Locate the cell with the specified text and output its [x, y] center coordinate. 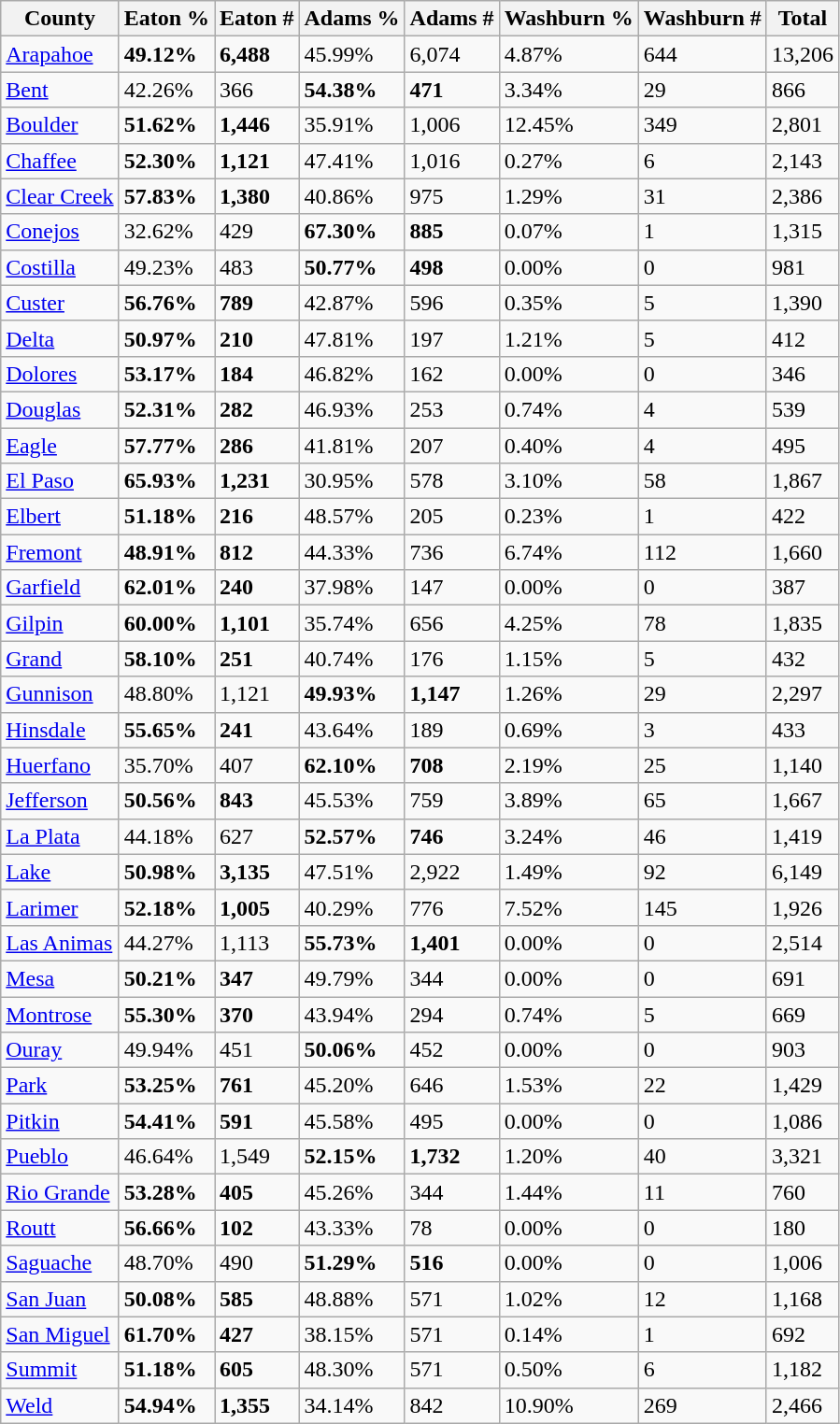
La Plata [60, 836]
50.06% [351, 1050]
669 [802, 1014]
2,297 [802, 694]
Montrose [60, 1014]
48.30% [351, 1370]
Lake [60, 872]
Gunnison [60, 694]
1.49% [568, 872]
1,140 [802, 765]
347 [257, 978]
433 [802, 730]
596 [452, 303]
52.18% [166, 907]
253 [452, 409]
48.88% [351, 1299]
Saguache [60, 1263]
San Miguel [60, 1334]
25 [703, 765]
43.64% [351, 730]
10.90% [568, 1405]
Conejos [60, 232]
0.50% [568, 1370]
1,667 [802, 801]
1,101 [257, 623]
516 [452, 1263]
50.08% [166, 1299]
1,231 [257, 481]
40.29% [351, 907]
Rio Grande [60, 1192]
50.77% [351, 267]
Chaffee [60, 161]
197 [452, 338]
370 [257, 1014]
981 [802, 267]
205 [452, 517]
Elbert [60, 517]
58 [703, 481]
189 [452, 730]
40.74% [351, 659]
50.56% [166, 801]
498 [452, 267]
269 [703, 1405]
Weld [60, 1405]
52.30% [166, 161]
Fremont [60, 552]
210 [257, 338]
240 [257, 588]
Eaton # [257, 19]
585 [257, 1299]
346 [802, 374]
40 [703, 1157]
62.10% [351, 765]
0.69% [568, 730]
44.18% [166, 836]
46.93% [351, 409]
65 [703, 801]
43.33% [351, 1228]
48.80% [166, 694]
37.98% [351, 588]
483 [257, 267]
842 [452, 1405]
43.94% [351, 1014]
1,732 [452, 1157]
46.64% [166, 1157]
48.57% [351, 517]
885 [452, 232]
54.94% [166, 1405]
591 [257, 1121]
1,446 [257, 125]
1,867 [802, 481]
1.15% [568, 659]
48.70% [166, 1263]
49.12% [166, 54]
760 [802, 1192]
746 [452, 836]
Pitkin [60, 1121]
627 [257, 836]
0.23% [568, 517]
44.27% [166, 943]
1,168 [802, 1299]
Huerfano [60, 765]
52.31% [166, 409]
44.33% [351, 552]
51.29% [351, 1263]
Routt [60, 1228]
1.21% [568, 338]
49.23% [166, 267]
3,321 [802, 1157]
11 [703, 1192]
12 [703, 1299]
6,488 [257, 54]
691 [802, 978]
El Paso [60, 481]
Jefferson [60, 801]
644 [703, 54]
451 [257, 1050]
2,386 [802, 196]
1,401 [452, 943]
1,016 [452, 161]
60.00% [166, 623]
184 [257, 374]
49.93% [351, 694]
45.99% [351, 54]
54.38% [351, 90]
45.58% [351, 1121]
432 [802, 659]
Las Animas [60, 943]
282 [257, 409]
1,315 [802, 232]
Adams % [351, 19]
42.87% [351, 303]
1.53% [568, 1086]
45.20% [351, 1086]
3.89% [568, 801]
294 [452, 1014]
Gilpin [60, 623]
65.93% [166, 481]
0.27% [568, 161]
162 [452, 374]
3,135 [257, 872]
4.25% [568, 623]
903 [802, 1050]
736 [452, 552]
1,429 [802, 1086]
Adams # [452, 19]
Washburn % [568, 19]
92 [703, 872]
2,922 [452, 872]
1.20% [568, 1157]
843 [257, 801]
0.40% [568, 446]
1,380 [257, 196]
57.83% [166, 196]
1,182 [802, 1370]
Delta [60, 338]
349 [703, 125]
2,466 [802, 1405]
Garfield [60, 588]
1.26% [568, 694]
1,835 [802, 623]
3.34% [568, 90]
49.94% [166, 1050]
Custer [60, 303]
54.41% [166, 1121]
452 [452, 1050]
1.02% [568, 1299]
405 [257, 1192]
42.26% [166, 90]
975 [452, 196]
251 [257, 659]
761 [257, 1086]
1,113 [257, 943]
58.10% [166, 659]
145 [703, 907]
6.74% [568, 552]
31 [703, 196]
578 [452, 481]
Ouray [60, 1050]
47.41% [351, 161]
7.52% [568, 907]
35.70% [166, 765]
45.26% [351, 1192]
646 [452, 1086]
708 [452, 765]
1.29% [568, 196]
3.24% [568, 836]
656 [452, 623]
48.91% [166, 552]
Washburn # [703, 19]
51.62% [166, 125]
2,143 [802, 161]
47.51% [351, 872]
Grand [60, 659]
46 [703, 836]
13,206 [802, 54]
Costilla [60, 267]
35.74% [351, 623]
Total [802, 19]
52.57% [351, 836]
812 [257, 552]
San Juan [60, 1299]
216 [257, 517]
52.15% [351, 1157]
207 [452, 446]
1,419 [802, 836]
102 [257, 1228]
30.95% [351, 481]
366 [257, 90]
407 [257, 765]
387 [802, 588]
539 [802, 409]
1,086 [802, 1121]
Eaton % [166, 19]
56.66% [166, 1228]
776 [452, 907]
34.14% [351, 1405]
49.79% [351, 978]
759 [452, 801]
50.98% [166, 872]
Douglas [60, 409]
Park [60, 1086]
50.21% [166, 978]
3.10% [568, 481]
Hinsdale [60, 730]
41.81% [351, 446]
Bent [60, 90]
32.62% [166, 232]
56.76% [166, 303]
County [60, 19]
Eagle [60, 446]
789 [257, 303]
Summit [60, 1370]
61.70% [166, 1334]
55.65% [166, 730]
412 [802, 338]
427 [257, 1334]
4.87% [568, 54]
1,355 [257, 1405]
55.73% [351, 943]
2,801 [802, 125]
12.45% [568, 125]
147 [452, 588]
176 [452, 659]
Arapahoe [60, 54]
Mesa [60, 978]
53.28% [166, 1192]
422 [802, 517]
0.07% [568, 232]
0.14% [568, 1334]
1,660 [802, 552]
62.01% [166, 588]
47.81% [351, 338]
Dolores [60, 374]
1,549 [257, 1157]
286 [257, 446]
35.91% [351, 125]
0.35% [568, 303]
605 [257, 1370]
490 [257, 1263]
1,926 [802, 907]
6,074 [452, 54]
40.86% [351, 196]
53.25% [166, 1086]
55.30% [166, 1014]
1,005 [257, 907]
22 [703, 1086]
6,149 [802, 872]
46.82% [351, 374]
1.44% [568, 1192]
866 [802, 90]
3 [703, 730]
Pueblo [60, 1157]
1,390 [802, 303]
180 [802, 1228]
Larimer [60, 907]
692 [802, 1334]
Clear Creek [60, 196]
471 [452, 90]
Boulder [60, 125]
50.97% [166, 338]
38.15% [351, 1334]
45.53% [351, 801]
57.77% [166, 446]
112 [703, 552]
429 [257, 232]
1,147 [452, 694]
2,514 [802, 943]
241 [257, 730]
2.19% [568, 765]
67.30% [351, 232]
53.17% [166, 374]
